Extract the (X, Y) coordinate from the center of the cell holding the provided text.  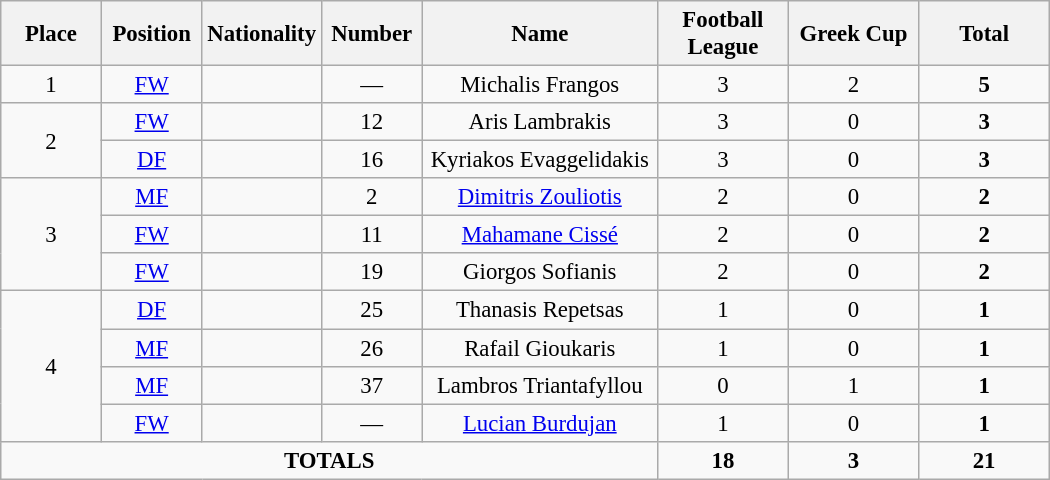
Greek Cup (854, 34)
Dimitris Zouliotis (540, 197)
Kyriakos Evaggelidakis (540, 160)
16 (372, 160)
11 (372, 235)
Mahamane Cissé (540, 235)
19 (372, 273)
Nationality (262, 34)
Rafail Gioukaris (540, 348)
Number (372, 34)
Place (52, 34)
12 (372, 122)
5 (984, 85)
Lambros Triantafyllou (540, 385)
Thanasis Repetsas (540, 310)
26 (372, 348)
Name (540, 34)
Football League (724, 34)
Michalis Frangos (540, 85)
25 (372, 310)
Lucian Burdujan (540, 423)
Position (152, 34)
37 (372, 385)
21 (984, 460)
18 (724, 460)
Aris Lambrakis (540, 122)
TOTALS (330, 460)
Giorgos Sofianis (540, 273)
4 (52, 366)
Total (984, 34)
